Locate the cell with the specified text and output its (x, y) center coordinate. 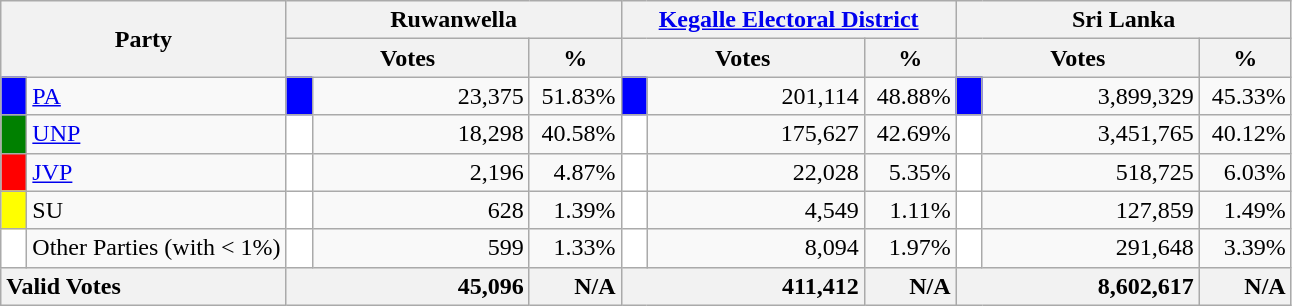
1.33% (575, 248)
4.87% (575, 172)
45.33% (1245, 96)
201,114 (756, 96)
3.39% (1245, 248)
42.69% (910, 134)
Party (144, 39)
6.03% (1245, 172)
2,196 (420, 172)
Other Parties (with < 1%) (156, 248)
51.83% (575, 96)
5.35% (910, 172)
518,725 (1090, 172)
Ruwanwella (454, 20)
3,899,329 (1090, 96)
291,648 (1090, 248)
4,549 (756, 210)
127,859 (1090, 210)
22,028 (756, 172)
411,412 (742, 286)
1.39% (575, 210)
Sri Lanka (1124, 20)
Valid Votes (144, 286)
23,375 (420, 96)
18,298 (420, 134)
1.11% (910, 210)
JVP (156, 172)
3,451,765 (1090, 134)
8,094 (756, 248)
175,627 (756, 134)
628 (420, 210)
1.97% (910, 248)
45,096 (408, 286)
40.12% (1245, 134)
40.58% (575, 134)
48.88% (910, 96)
PA (156, 96)
Kegalle Electoral District (788, 20)
SU (156, 210)
8,602,617 (1078, 286)
UNP (156, 134)
599 (420, 248)
1.49% (1245, 210)
